Detect which cell encompasses the target text, then output its (X, Y) center coordinate. 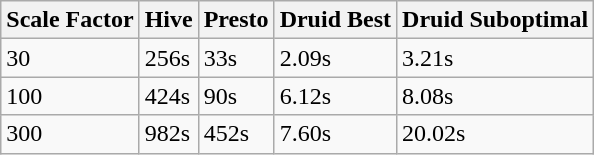
300 (70, 134)
Hive (168, 20)
20.02s (496, 134)
256s (168, 58)
452s (236, 134)
7.60s (335, 134)
30 (70, 58)
2.09s (335, 58)
Druid Best (335, 20)
90s (236, 96)
424s (168, 96)
3.21s (496, 58)
33s (236, 58)
100 (70, 96)
8.08s (496, 96)
Druid Suboptimal (496, 20)
982s (168, 134)
Scale Factor (70, 20)
Presto (236, 20)
6.12s (335, 96)
